Output the (x, y) coordinate of the center of the cell containing the given text.  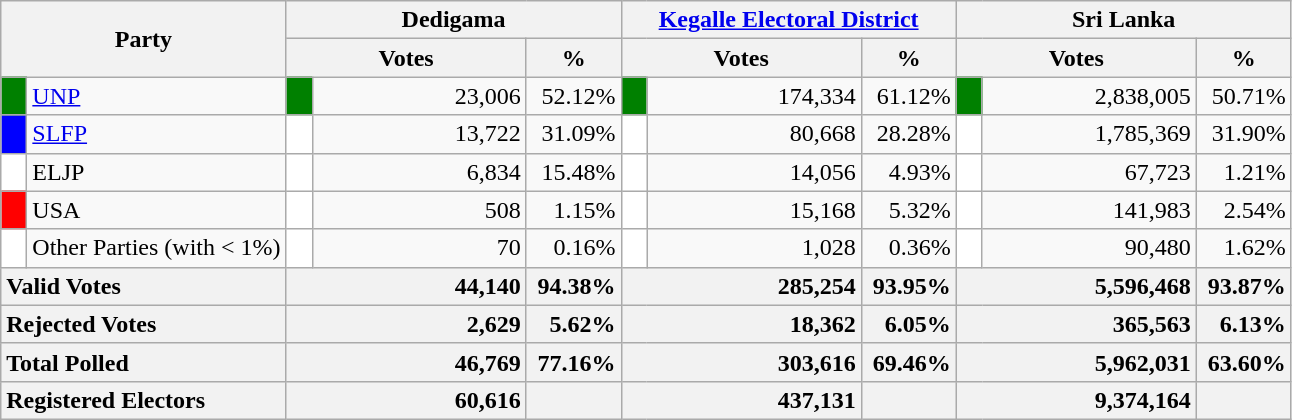
52.12% (574, 96)
63.60% (1244, 362)
23,006 (419, 96)
141,983 (1089, 210)
31.09% (574, 134)
1.62% (1244, 248)
69.46% (908, 362)
77.16% (574, 362)
285,254 (741, 286)
5,962,031 (1076, 362)
9,374,164 (1076, 400)
31.90% (1244, 134)
4.93% (908, 172)
1,785,369 (1089, 134)
Dedigama (454, 20)
6,834 (419, 172)
67,723 (1089, 172)
ELJP (156, 172)
USA (156, 210)
94.38% (574, 286)
SLFP (156, 134)
174,334 (754, 96)
13,722 (419, 134)
1.15% (574, 210)
5.32% (908, 210)
93.87% (1244, 286)
UNP (156, 96)
0.36% (908, 248)
14,056 (754, 172)
15,168 (754, 210)
Kegalle Electoral District (788, 20)
6.13% (1244, 324)
Party (144, 39)
15.48% (574, 172)
50.71% (1244, 96)
61.12% (908, 96)
Rejected Votes (144, 324)
93.95% (908, 286)
5.62% (574, 324)
6.05% (908, 324)
5,596,468 (1076, 286)
508 (419, 210)
1,028 (754, 248)
2.54% (1244, 210)
2,629 (406, 324)
303,616 (741, 362)
Other Parties (with < 1%) (156, 248)
46,769 (406, 362)
18,362 (741, 324)
60,616 (406, 400)
80,668 (754, 134)
365,563 (1076, 324)
Sri Lanka (1124, 20)
Valid Votes (144, 286)
Registered Electors (144, 400)
0.16% (574, 248)
2,838,005 (1089, 96)
44,140 (406, 286)
1.21% (1244, 172)
437,131 (741, 400)
28.28% (908, 134)
70 (419, 248)
90,480 (1089, 248)
Total Polled (144, 362)
